Extract the [X, Y] coordinate from the center of the cell holding the provided text.  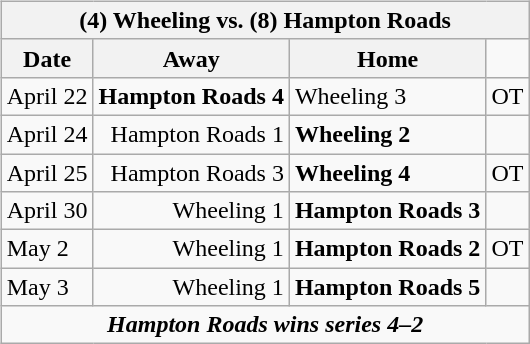
Hampton Roads 4 [191, 96]
April 22 [47, 96]
Wheeling 3 [387, 96]
Hampton Roads 1 [191, 134]
May 2 [47, 249]
Away [191, 58]
Wheeling 2 [387, 134]
Hampton Roads wins series 4–2 [265, 325]
April 25 [47, 173]
(4) Wheeling vs. (8) Hampton Roads [265, 20]
April 30 [47, 211]
Date [47, 58]
May 3 [47, 287]
Hampton Roads 2 [387, 249]
Wheeling 4 [387, 173]
Hampton Roads 5 [387, 287]
Home [387, 58]
April 24 [47, 134]
